Provide the (X, Y) coordinate of the cell's center where the given text is located.  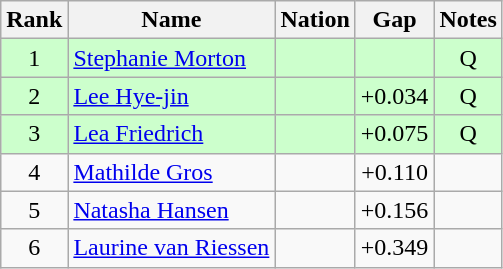
Name (172, 20)
Gap (394, 20)
Laurine van Riessen (172, 248)
+0.034 (394, 96)
5 (34, 210)
2 (34, 96)
Natasha Hansen (172, 210)
Lee Hye-jin (172, 96)
Nation (315, 20)
1 (34, 58)
Stephanie Morton (172, 58)
+0.075 (394, 134)
Rank (34, 20)
4 (34, 172)
6 (34, 248)
3 (34, 134)
+0.349 (394, 248)
Notes (468, 20)
Mathilde Gros (172, 172)
Lea Friedrich (172, 134)
+0.110 (394, 172)
+0.156 (394, 210)
